Find where the given text appears and provide that cell's center as (x, y) coordinate. 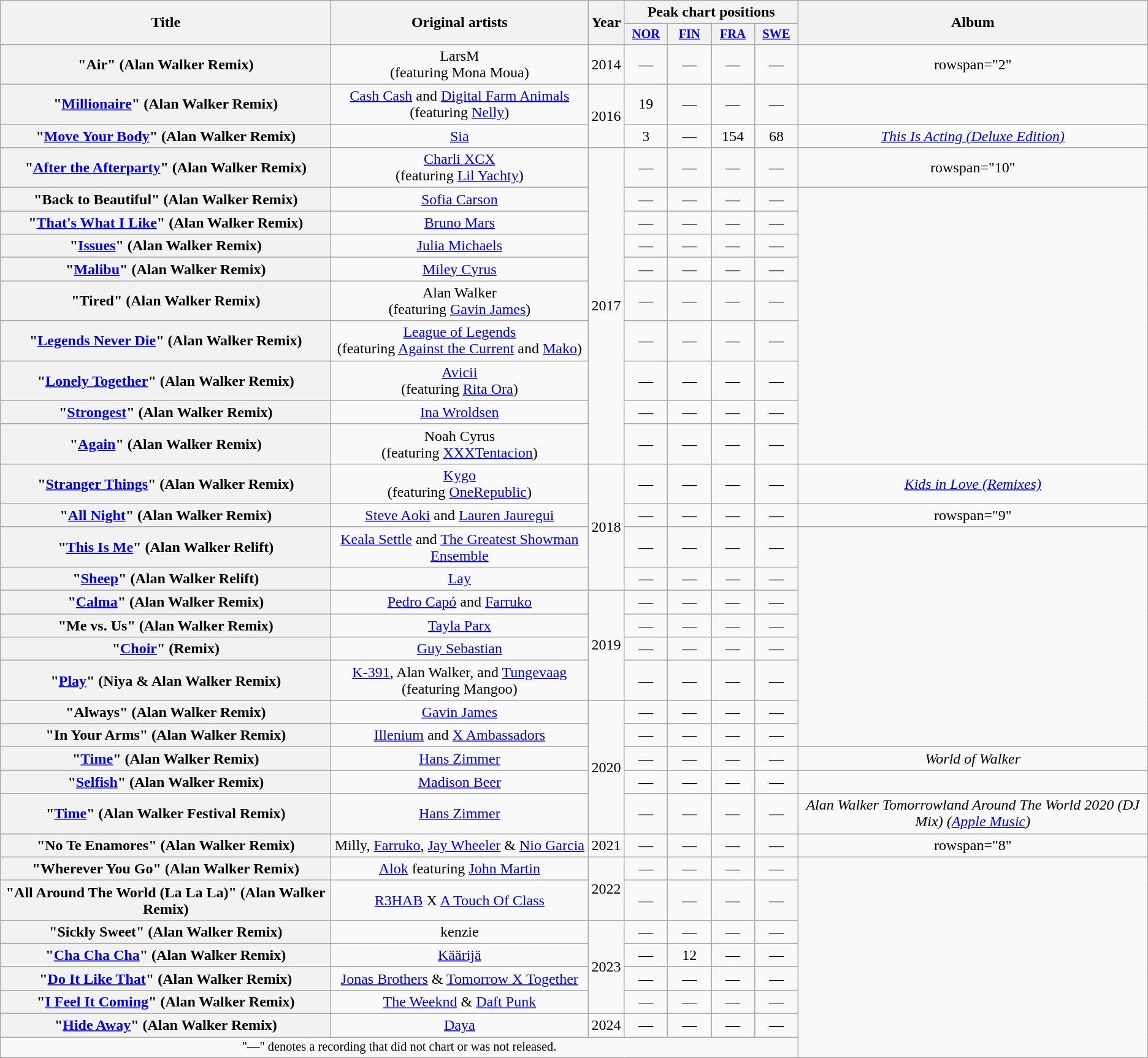
2021 (606, 845)
Alan Walker(featuring Gavin James) (460, 301)
SWE (776, 34)
"Wherever You Go" (Alan Walker Remix) (166, 868)
"Back to Beautiful" (Alan Walker Remix) (166, 199)
Peak chart positions (711, 12)
"Sheep" (Alan Walker Relift) (166, 578)
"Time" (Alan Walker Remix) (166, 759)
"Do It Like That" (Alan Walker Remix) (166, 978)
2016 (606, 117)
2023 (606, 967)
2014 (606, 64)
Bruno Mars (460, 223)
"Stranger Things" (Alan Walker Remix) (166, 483)
Year (606, 23)
Alan Walker Tomorrowland Around The World 2020 (DJ Mix) (Apple Music) (973, 813)
Original artists (460, 23)
19 (646, 104)
2019 (606, 645)
Charli XCX(featuring Lil Yachty) (460, 168)
Steve Aoki and Lauren Jauregui (460, 515)
Daya (460, 1025)
"Lonely Together" (Alan Walker Remix) (166, 380)
"Calma" (Alan Walker Remix) (166, 602)
2020 (606, 767)
FIN (689, 34)
"All Night" (Alan Walker Remix) (166, 515)
"All Around The World (La La La)" (Alan Walker Remix) (166, 900)
"Issues" (Alan Walker Remix) (166, 246)
Illenium and X Ambassadors (460, 735)
12 (689, 955)
"Tired" (Alan Walker Remix) (166, 301)
Keala Settle and The Greatest Showman Ensemble (460, 547)
Jonas Brothers & Tomorrow X Together (460, 978)
2022 (606, 888)
The Weeknd & Daft Punk (460, 1002)
Julia Michaels (460, 246)
LarsM(featuring Mona Moua) (460, 64)
Käärijä (460, 955)
FRA (733, 34)
"Sickly Sweet" (Alan Walker Remix) (166, 932)
"That's What I Like" (Alan Walker Remix) (166, 223)
"This Is Me" (Alan Walker Relift) (166, 547)
rowspan="2" (973, 64)
2018 (606, 527)
2024 (606, 1025)
"In Your Arms" (Alan Walker Remix) (166, 735)
"Cha Cha Cha" (Alan Walker Remix) (166, 955)
"—" denotes a recording that did not chart or was not released. (400, 1048)
Madison Beer (460, 782)
Milly, Farruko, Jay Wheeler & Nio Garcia (460, 845)
Tayla Parx (460, 626)
Sia (460, 136)
rowspan="9" (973, 515)
"Malibu" (Alan Walker Remix) (166, 269)
R3HAB X A Touch Of Class (460, 900)
Lay (460, 578)
3 (646, 136)
Cash Cash and Digital Farm Animals(featuring Nelly) (460, 104)
rowspan="10" (973, 168)
68 (776, 136)
Album (973, 23)
2017 (606, 306)
"After the Afterparty" (Alan Walker Remix) (166, 168)
"I Feel It Coming" (Alan Walker Remix) (166, 1002)
"Move Your Body" (Alan Walker Remix) (166, 136)
Kygo(featuring OneRepublic) (460, 483)
Miley Cyrus (460, 269)
Avicii(featuring Rita Ora) (460, 380)
"No Te Enamores" (Alan Walker Remix) (166, 845)
Guy Sebastian (460, 649)
Ina Wroldsen (460, 412)
"Again" (Alan Walker Remix) (166, 444)
"Legends Never Die" (Alan Walker Remix) (166, 341)
Gavin James (460, 712)
Title (166, 23)
Sofia Carson (460, 199)
Pedro Capó and Farruko (460, 602)
Kids in Love (Remixes) (973, 483)
"Me vs. Us" (Alan Walker Remix) (166, 626)
"Play" (Niya & Alan Walker Remix) (166, 681)
"Choir" (Remix) (166, 649)
rowspan="8" (973, 845)
"Time" (Alan Walker Festival Remix) (166, 813)
K-391, Alan Walker, and Tungevaag(featuring Mangoo) (460, 681)
"Air" (Alan Walker Remix) (166, 64)
kenzie (460, 932)
"Millionaire" (Alan Walker Remix) (166, 104)
Noah Cyrus(featuring XXXTentacion) (460, 444)
This Is Acting (Deluxe Edition) (973, 136)
"Selfish" (Alan Walker Remix) (166, 782)
"Always" (Alan Walker Remix) (166, 712)
World of Walker (973, 759)
"Strongest" (Alan Walker Remix) (166, 412)
154 (733, 136)
League of Legends(featuring Against the Current and Mako) (460, 341)
Alok featuring John Martin (460, 868)
"Hide Away" (Alan Walker Remix) (166, 1025)
NOR (646, 34)
